Locate the cell with the specified text and output its (X, Y) center coordinate. 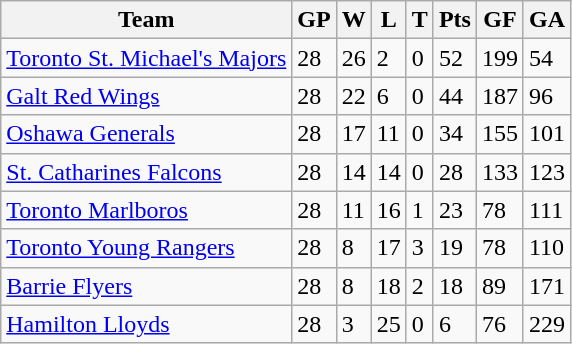
23 (454, 210)
Toronto Marlboros (146, 210)
199 (500, 58)
26 (354, 58)
110 (546, 248)
16 (388, 210)
171 (546, 286)
52 (454, 58)
GF (500, 20)
St. Catharines Falcons (146, 172)
GA (546, 20)
L (388, 20)
Galt Red Wings (146, 96)
1 (420, 210)
Barrie Flyers (146, 286)
Pts (454, 20)
76 (500, 324)
229 (546, 324)
25 (388, 324)
44 (454, 96)
96 (546, 96)
22 (354, 96)
GP (314, 20)
101 (546, 134)
Toronto St. Michael's Majors (146, 58)
Hamilton Lloyds (146, 324)
T (420, 20)
133 (500, 172)
155 (500, 134)
187 (500, 96)
54 (546, 58)
Toronto Young Rangers (146, 248)
111 (546, 210)
89 (500, 286)
Oshawa Generals (146, 134)
W (354, 20)
123 (546, 172)
19 (454, 248)
34 (454, 134)
Team (146, 20)
